Return [X, Y] of the center of cell containing provided text 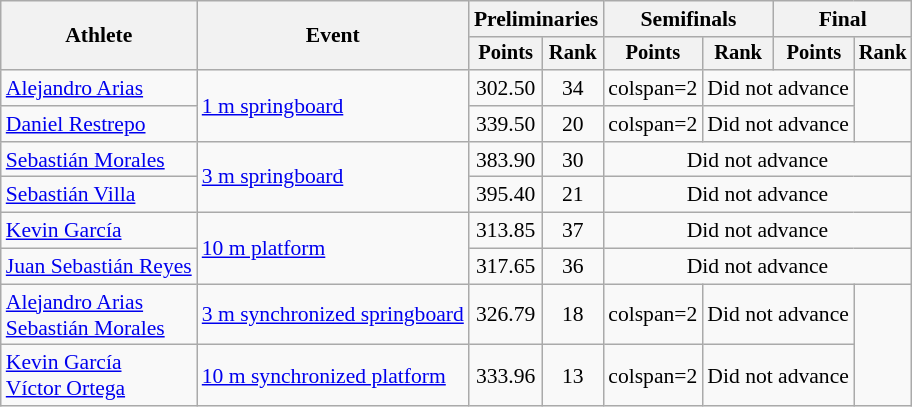
21 [572, 195]
18 [572, 314]
Sebastián Villa [99, 195]
13 [572, 376]
383.90 [506, 160]
30 [572, 160]
Event [333, 36]
36 [572, 267]
Juan Sebastián Reyes [99, 267]
395.40 [506, 195]
10 m platform [333, 248]
1 m springboard [333, 106]
10 m synchronized platform [333, 376]
34 [572, 88]
Kevin García [99, 231]
3 m springboard [333, 178]
3 m synchronized springboard [333, 314]
339.50 [506, 124]
37 [572, 231]
Daniel Restrepo [99, 124]
333.96 [506, 376]
Alejandro AriasSebastián Morales [99, 314]
302.50 [506, 88]
20 [572, 124]
Preliminaries [536, 19]
Sebastián Morales [99, 160]
313.85 [506, 231]
Final [843, 19]
326.79 [506, 314]
Kevin GarcíaVíctor Ortega [99, 376]
Athlete [99, 36]
Alejandro Arias [99, 88]
317.65 [506, 267]
Semifinals [688, 19]
